Return [x, y] of the center of cell containing provided text 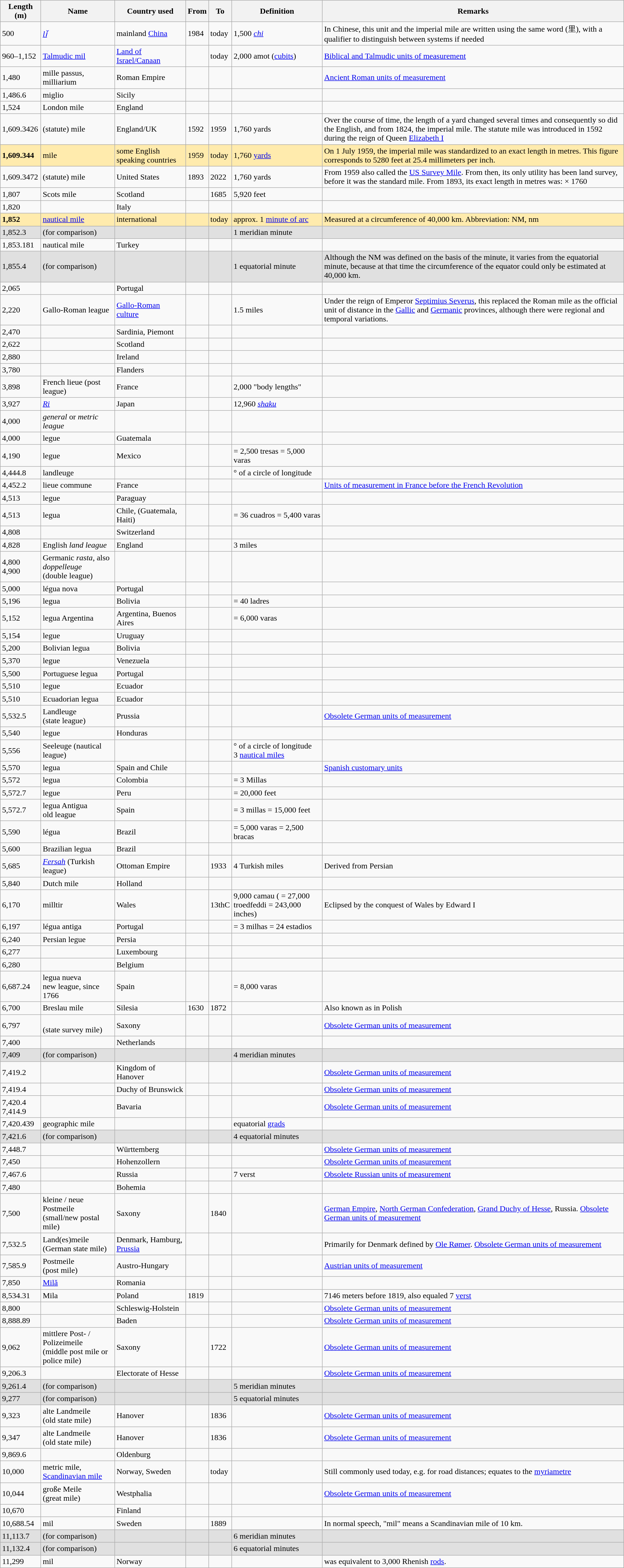
Seeleuge (nautical league) [78, 750]
7,467.6 [21, 1175]
Belgium [150, 965]
= 8,000 varas [277, 986]
Colombia [150, 780]
= 40 ladres [277, 601]
13thC [220, 905]
Austro-Hungary [150, 1266]
Bavaria [150, 1107]
4,452.2 [21, 485]
1,807 [21, 194]
5,685 [21, 866]
10,044 [21, 1494]
7,419.4 [21, 1089]
Sardinia, Piemont [150, 331]
general or metric league [78, 421]
Italy [150, 207]
1722 [220, 1347]
2,220 [21, 310]
8,800 [21, 1308]
Wales [150, 905]
9,261.4 [21, 1386]
Persia [150, 939]
Measured at a circumference of 40,000 km. Abbreviation: NM, nm [473, 220]
1933 [220, 866]
mainland China [150, 34]
German Empire, North German Confederation, Grand Duchy of Hesse, Russia. Obsolete German units of measurement [473, 1213]
Württemberg [150, 1149]
Hohenzollern [150, 1162]
7,409 [21, 1055]
1,500 chi [277, 34]
1685 [220, 194]
lieue commune [78, 485]
7,420.47,414.9 [21, 1107]
10,688.54 [21, 1523]
Silesia [150, 1008]
= 36 cuadros = 5,400 varas [277, 515]
Japan [150, 404]
5,500 [21, 674]
4 meridian minutes [277, 1055]
2022 [220, 177]
4,190 [21, 456]
Definition [277, 11]
Bohemia [150, 1187]
1,609.344 [21, 155]
London mile [78, 108]
Ri [78, 404]
légua nova [78, 588]
Denmark, Hamburg, Prussia [150, 1244]
5,370 [21, 661]
2,000 amot (cubits) [277, 56]
7,500 [21, 1213]
7,448.7 [21, 1149]
Turkey [150, 245]
Oldenburg [150, 1455]
Persian legue [78, 939]
Scots mile [78, 194]
5,000 [21, 588]
Finland [150, 1511]
Luxembourg [150, 952]
Mila [78, 1296]
° of a circle of longitude [277, 473]
1893 [197, 177]
7146 meters before 1819, also equaled 7 verst [473, 1296]
United States [150, 177]
Also known as in Polish [473, 1008]
4 equatorial minutes [277, 1136]
Eclipsed by the conquest of Wales by Edward I [473, 905]
9,323 [21, 1416]
6,280 [21, 965]
4 Turkish miles [277, 866]
Flanders [150, 369]
Talmudic mil [78, 56]
Gallo-Roman league [78, 310]
3,898 [21, 387]
Baden [150, 1321]
mittlere Post- / Polizeimeile(middle post mile or police mile) [78, 1347]
500 [21, 34]
Primarily for Denmark defined by Ole Rømer. Obsolete German units of measurement [473, 1244]
5,840 [21, 883]
England/UK [150, 129]
In normal speech, "mil" means a Scandinavian mile of 10 km. [473, 1523]
6,700 [21, 1008]
5,540 [21, 733]
mille passus, milliarium [78, 77]
Milă [78, 1283]
Sicily [150, 95]
Remarks [473, 11]
Brazilian legua [78, 849]
6,197 [21, 927]
Uruguay [150, 635]
1,855.4 [21, 266]
Land(es)meile(German state mile) [78, 1244]
some English speaking countries [150, 155]
4,808 [21, 532]
5,920 feet [277, 194]
9,869.6 [21, 1455]
Name [78, 11]
= 3 millas = 15,000 feet [277, 810]
On 1 July 1959, the imperial mile was standardized to an exact length in metres. This figure corresponds to 5280 feet at 25.4 millimeters per inch. [473, 155]
10,670 [21, 1511]
= 3 milhas = 24 estadios [277, 927]
5,600 [21, 849]
4,828 [21, 545]
3 miles [277, 545]
7,585.9 [21, 1266]
6,797 [21, 1025]
Prussia [150, 716]
kleine / neue Postmeile(small/new postal mile) [78, 1213]
5,556 [21, 750]
metric mile, Scandinavian mile [78, 1472]
1984 [197, 34]
From [197, 11]
Landleuge(state league) [78, 716]
960–1,152 [21, 56]
1889 [220, 1523]
9,347 [21, 1437]
11,113.7 [21, 1536]
8,888.89 [21, 1321]
5,200 [21, 648]
Schleswig-Holstein [150, 1308]
Peru [150, 793]
Derived from Persian [473, 866]
Duchy of Brunswick [150, 1089]
Units of measurement in France before the French Revolution [473, 485]
5,152 [21, 618]
7,400 [21, 1042]
1,524 [21, 108]
Bolivian legua [78, 648]
legua nuevanew league, since 1766 [78, 986]
In Chinese, this unit and the imperial mile are written using the same word (里), with a qualifier to distinguish between systems if needed [473, 34]
2,622 [21, 344]
international [150, 220]
1,486.6 [21, 95]
7 verst [277, 1175]
2,000 "body lengths" [277, 387]
große Meile(great mile) [78, 1494]
9,000 camau ( = 27,000 troedfeddi = 243,000 inches) [277, 905]
2,470 [21, 331]
French lieue (post league) [78, 387]
Still commonly used today, e.g. for road distances; equates to the myriametre [473, 1472]
légua antiga [78, 927]
6 meridian minutes [277, 1536]
7,532.5 [21, 1244]
Guatemala [150, 438]
9,206.3 [21, 1373]
(state survey mile) [78, 1025]
6,170 [21, 905]
1872 [220, 1008]
6,277 [21, 952]
Obsolete Russian units of measurement [473, 1175]
Poland [150, 1296]
9,277 [21, 1398]
Fersah (Turkish league) [78, 866]
Norway [150, 1561]
7,420.439 [21, 1124]
Argentina, Buenos Aires [150, 618]
Portuguese legua [78, 674]
5,154 [21, 635]
1,480 [21, 77]
Roman Empire [150, 77]
Electorate of Hesse [150, 1373]
11,299 [21, 1561]
1,852 [21, 220]
1,852.3 [21, 232]
légua [78, 831]
1,853.181 [21, 245]
Gallo-Roman culture [150, 310]
Honduras [150, 733]
geographic mile [78, 1124]
10,000 [21, 1472]
miglio [78, 95]
5,570 [21, 768]
Austrian units of measurement [473, 1266]
Breslau mile [78, 1008]
= 2,500 tresas = 5,000 varas [277, 456]
5 meridian minutes [277, 1386]
Sweden [150, 1523]
Norway, Sweden [150, 1472]
Country used [150, 11]
1 equatorial minute [277, 266]
Spain and Chile [150, 768]
Venezuela [150, 661]
6,687.24 [21, 986]
11,132.4 [21, 1549]
= 3 Millas [277, 780]
3,927 [21, 404]
milltir [78, 905]
approx. 1 minute of arc [277, 220]
1819 [197, 1296]
Ecuadorian legua [78, 699]
9,062 [21, 1347]
7,421.6 [21, 1136]
Romania [150, 1283]
2,880 [21, 357]
1630 [197, 1008]
3,780 [21, 369]
Ancient Roman units of measurement [473, 77]
7,450 [21, 1162]
Chile, (Guatemala, Haiti) [150, 515]
2,065 [21, 288]
7,480 [21, 1187]
5 equatorial minutes [277, 1398]
legua Antiguaold league [78, 810]
Kingdom of Hanover [150, 1072]
Postmeile(post mile) [78, 1266]
5,572 [21, 780]
1.5 miles [277, 310]
was equivalent to 3,000 Rhenish rods. [473, 1561]
legua Argentina [78, 618]
Biblical and Talmudic units of measurement [473, 56]
Mexico [150, 456]
English land league [78, 545]
Spanish customary units [473, 768]
Germanic rasta, also doppelleuge (double league) [78, 567]
7,850 [21, 1283]
5,196 [21, 601]
1,609.3472 [21, 177]
To [220, 11]
Switzerland [150, 532]
= 20,000 feet [277, 793]
Ireland [150, 357]
Netherlands [150, 1042]
Length (m) [21, 11]
Dutch mile [78, 883]
= 5,000 varas = 2,500 bracas [277, 831]
lǐ [78, 34]
Paraguay [150, 498]
5,532.5 [21, 716]
1,820 [21, 207]
6,240 [21, 939]
1,609.3426 [21, 129]
Holland [150, 883]
4,8004,900 [21, 567]
1 meridian minute [277, 232]
12,960 shaku [277, 404]
5,590 [21, 831]
4,444.8 [21, 473]
1840 [220, 1213]
8,534.31 [21, 1296]
6 equatorial minutes [277, 1549]
Land of Israel/Canaan [150, 56]
1592 [197, 129]
mile [78, 155]
landleuge [78, 473]
equatorial grads [277, 1124]
Westphalia [150, 1494]
° of a circle of longitude 3 nautical miles [277, 750]
Ottoman Empire [150, 866]
Russia [150, 1175]
= 6,000 varas [277, 618]
7,419.2 [21, 1072]
